Determine the [x, y] coordinate at the center of the cell enclosing the given text.  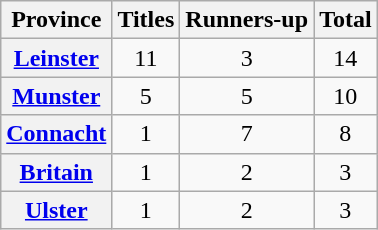
Leinster [56, 58]
Britain [56, 172]
Province [56, 20]
Ulster [56, 210]
Munster [56, 96]
7 [247, 134]
Total [346, 20]
10 [346, 96]
Runners-up [247, 20]
8 [346, 134]
11 [146, 58]
Titles [146, 20]
Connacht [56, 134]
14 [346, 58]
